Determine the [X, Y] coordinate at the center of the cell enclosing the given text.  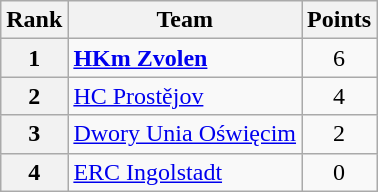
6 [340, 58]
3 [34, 134]
0 [340, 172]
Points [340, 20]
HC Prostějov [185, 96]
Dwory Unia Oświęcim [185, 134]
Team [185, 20]
HKm Zvolen [185, 58]
ERC Ingolstadt [185, 172]
1 [34, 58]
Rank [34, 20]
